Extract the (x, y) coordinate from the center of the cell holding the provided text.  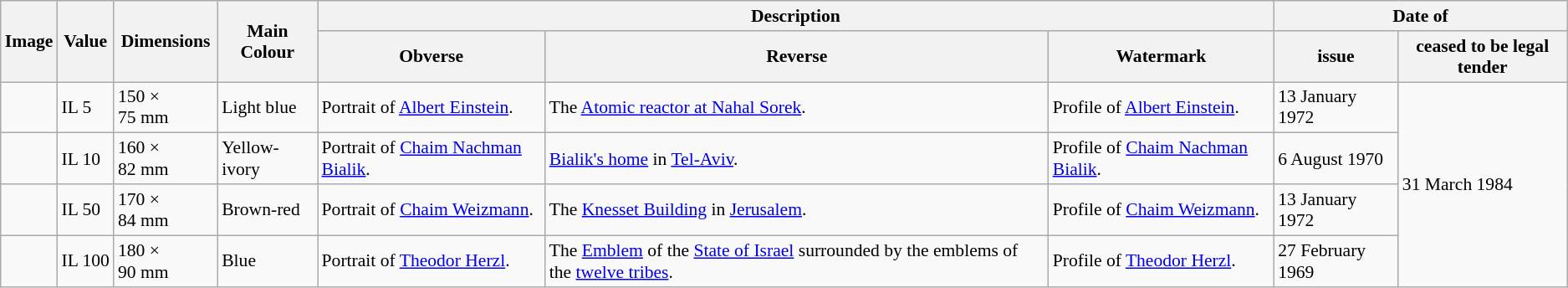
Portrait of Chaim Nachman Bialik. (432, 159)
Profile of Chaim Weizmann. (1161, 209)
Main Colour (268, 42)
Blue (268, 261)
31 March 1984 (1483, 184)
Portrait of Chaim Weizmann. (432, 209)
The Atomic reactor at Nahal Sorek. (797, 107)
Portrait of Theodor Herzl. (432, 261)
IL 10 (85, 159)
Profile of Albert Einstein. (1161, 107)
IL 100 (85, 261)
Image (29, 42)
Watermark (1161, 57)
170 × 84 mm (166, 209)
IL 50 (85, 209)
Value (85, 42)
Reverse (797, 57)
IL 5 (85, 107)
Dimensions (166, 42)
150 × 75 mm (166, 107)
180 × 90 mm (166, 261)
Light blue (268, 107)
Date of (1420, 16)
ceased to be legal tender (1483, 57)
6 August 1970 (1336, 159)
Description (796, 16)
Profile of Chaim Nachman Bialik. (1161, 159)
The Knesset Building in Jerusalem. (797, 209)
Bialik's home in Tel-Aviv. (797, 159)
Brown-red (268, 209)
The Emblem of the State of Israel surrounded by the emblems of the twelve tribes. (797, 261)
Yellow-ivory (268, 159)
160 × 82 mm (166, 159)
issue (1336, 57)
27 February 1969 (1336, 261)
Obverse (432, 57)
Profile of Theodor Herzl. (1161, 261)
Portrait of Albert Einstein. (432, 107)
